Determine the (x, y) coordinate at the center of the cell enclosing the given text.  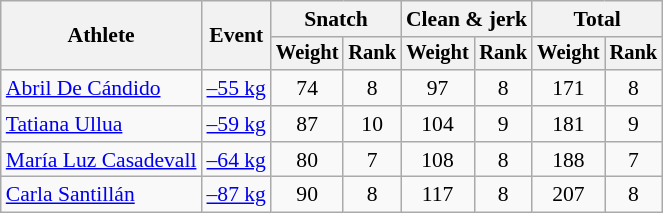
Abril De Cándido (102, 88)
97 (438, 88)
Clean & jerk (466, 19)
–55 kg (236, 88)
87 (307, 124)
María Luz Casadevall (102, 160)
Event (236, 36)
Total (597, 19)
Athlete (102, 36)
Snatch (336, 19)
10 (372, 124)
Carla Santillán (102, 195)
90 (307, 195)
–59 kg (236, 124)
108 (438, 160)
188 (568, 160)
–87 kg (236, 195)
181 (568, 124)
171 (568, 88)
104 (438, 124)
117 (438, 195)
–64 kg (236, 160)
Tatiana Ullua (102, 124)
80 (307, 160)
207 (568, 195)
74 (307, 88)
